Capture the cell that displays the provided text and extract its (x, y) central coordinate. 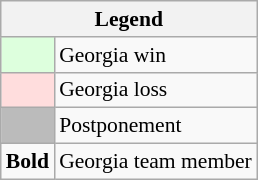
Georgia win (156, 55)
Legend (129, 19)
Bold (28, 162)
Georgia loss (156, 90)
Georgia team member (156, 162)
Postponement (156, 126)
